Return the [x, y] coordinate for the center point of the cell that contains the specified text.  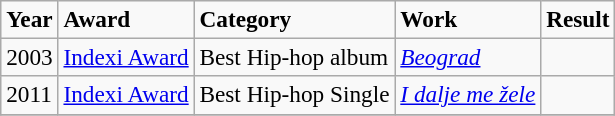
Work [468, 19]
2003 [30, 57]
Beograd [468, 57]
Best Hip-hop Single [294, 95]
Year [30, 19]
I dalje me žele [468, 95]
2011 [30, 95]
Result [578, 19]
Best Hip-hop album [294, 57]
Category [294, 19]
Award [126, 19]
